Determine the (x, y) coordinate at the center of the cell enclosing the given text.  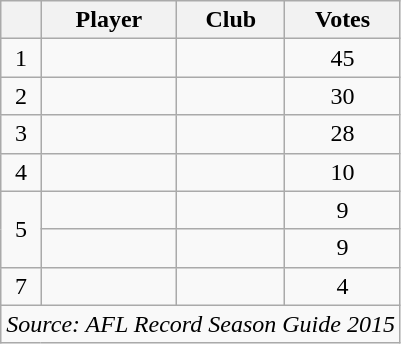
5 (21, 229)
Player (109, 20)
1 (21, 58)
10 (343, 172)
7 (21, 286)
Votes (343, 20)
3 (21, 134)
30 (343, 96)
Club (231, 20)
Source: AFL Record Season Guide 2015 (201, 324)
2 (21, 96)
45 (343, 58)
28 (343, 134)
